Determine the (x, y) coordinate at the center of the cell enclosing the given text.  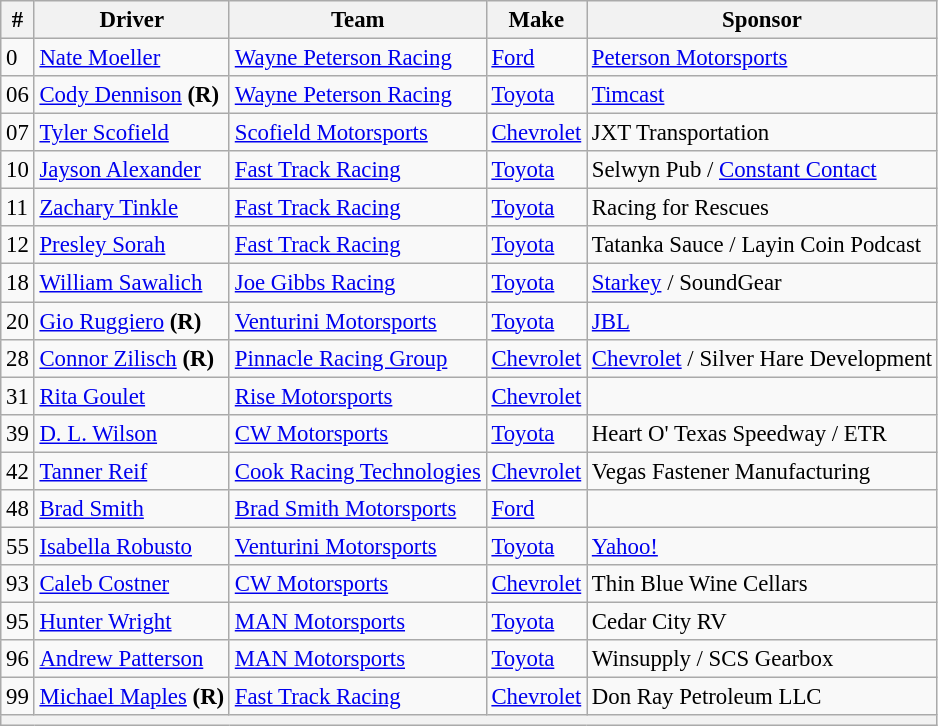
Jayson Alexander (132, 170)
Connor Zilisch (R) (132, 358)
Hunter Wright (132, 621)
42 (18, 471)
D. L. Wilson (132, 433)
Cody Dennison (R) (132, 95)
Driver (132, 20)
10 (18, 170)
Presley Sorah (132, 245)
Chevrolet / Silver Hare Development (762, 358)
Timcast (762, 95)
Heart O' Texas Speedway / ETR (762, 433)
Brad Smith (132, 509)
39 (18, 433)
Gio Ruggiero (R) (132, 321)
William Sawalich (132, 283)
Andrew Patterson (132, 659)
Cedar City RV (762, 621)
Yahoo! (762, 546)
31 (18, 396)
Racing for Rescues (762, 208)
93 (18, 584)
48 (18, 509)
Starkey / SoundGear (762, 283)
Scofield Motorsports (358, 133)
Rita Goulet (132, 396)
Tatanka Sauce / Layin Coin Podcast (762, 245)
Peterson Motorsports (762, 58)
Team (358, 20)
Zachary Tinkle (132, 208)
JBL (762, 321)
Cook Racing Technologies (358, 471)
# (18, 20)
Sponsor (762, 20)
Rise Motorsports (358, 396)
99 (18, 697)
07 (18, 133)
Michael Maples (R) (132, 697)
20 (18, 321)
Nate Moeller (132, 58)
Brad Smith Motorsports (358, 509)
18 (18, 283)
Tanner Reif (132, 471)
55 (18, 546)
96 (18, 659)
Selwyn Pub / Constant Contact (762, 170)
12 (18, 245)
11 (18, 208)
Isabella Robusto (132, 546)
Make (536, 20)
28 (18, 358)
0 (18, 58)
Thin Blue Wine Cellars (762, 584)
JXT Transportation (762, 133)
Vegas Fastener Manufacturing (762, 471)
Winsupply / SCS Gearbox (762, 659)
Tyler Scofield (132, 133)
Joe Gibbs Racing (358, 283)
06 (18, 95)
Don Ray Petroleum LLC (762, 697)
Pinnacle Racing Group (358, 358)
Caleb Costner (132, 584)
95 (18, 621)
